Scan for the cell matching the given text and deliver its [x, y] coordinate at center. 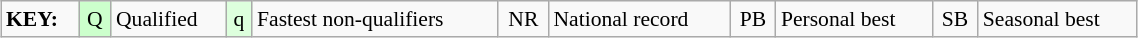
PB [753, 19]
Qualified [168, 19]
Q [95, 19]
Seasonal best [1058, 19]
Fastest non-qualifiers [375, 19]
KEY: [40, 19]
q [239, 19]
SB [955, 19]
NR [523, 19]
Personal best [854, 19]
National record [639, 19]
